Identify which cell holds the provided text, then report its (X, Y) central coordinate. 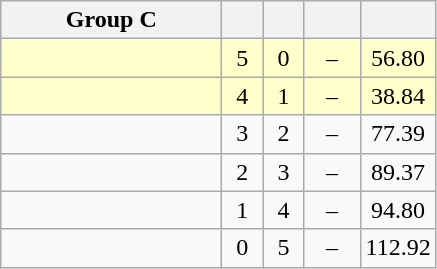
56.80 (398, 58)
77.39 (398, 134)
38.84 (398, 96)
112.92 (398, 248)
94.80 (398, 210)
89.37 (398, 172)
Group C (112, 20)
